Search for the cell housing the specified text and yield its [X, Y] center coordinate. 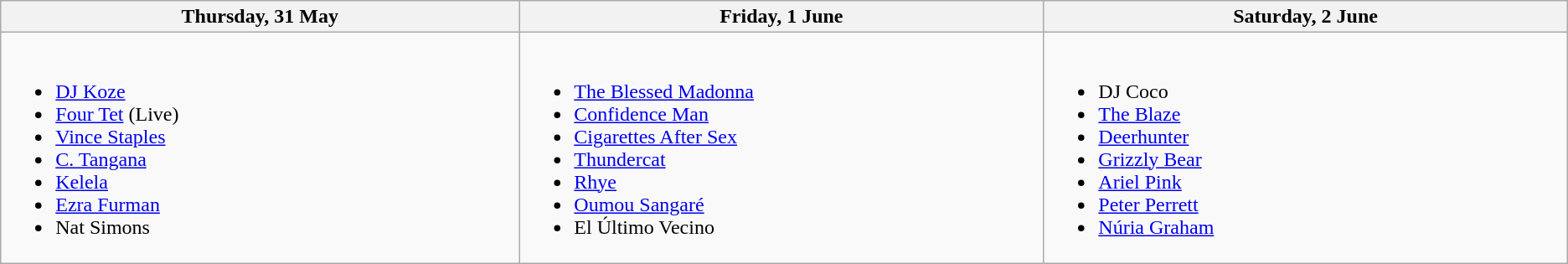
Thursday, 31 May [260, 17]
DJ CocoThe BlazeDeerhunterGrizzly BearAriel PinkPeter PerrettNúria Graham [1305, 148]
Saturday, 2 June [1305, 17]
Friday, 1 June [781, 17]
DJ KozeFour Tet (Live)Vince StaplesC. TanganaKelelaEzra FurmanNat Simons [260, 148]
The Blessed MadonnaConfidence ManCigarettes After SexThundercatRhyeOumou SangaréEl Último Vecino [781, 148]
